Output the [X, Y] coordinate of the center of the cell containing the given text.  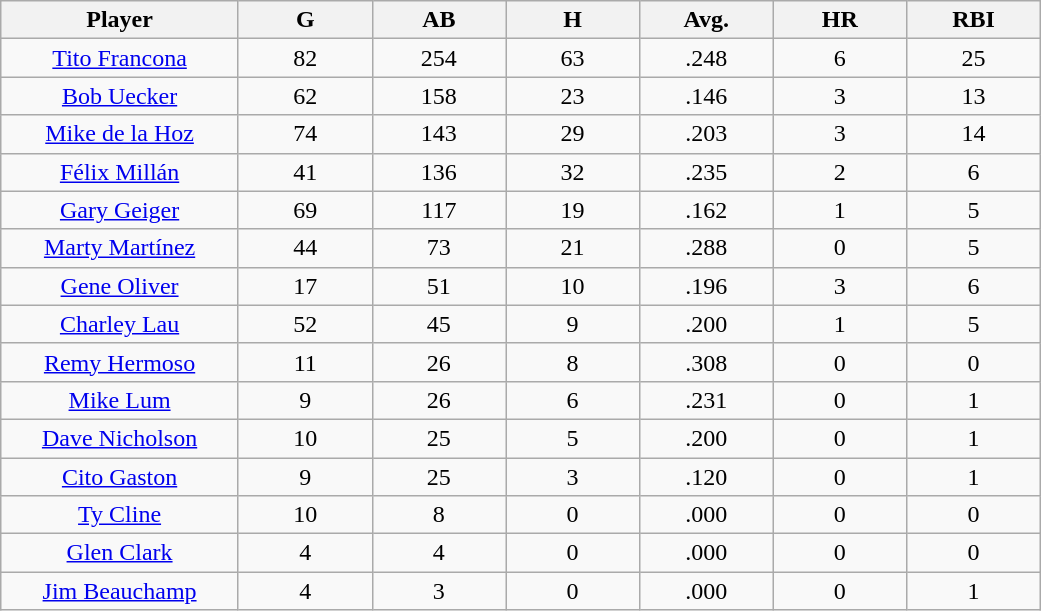
17 [305, 286]
23 [573, 96]
HR [840, 20]
.235 [706, 172]
14 [974, 134]
Glen Clark [120, 553]
21 [573, 248]
.288 [706, 248]
117 [439, 210]
Jim Beauchamp [120, 591]
44 [305, 248]
32 [573, 172]
AB [439, 20]
136 [439, 172]
143 [439, 134]
51 [439, 286]
74 [305, 134]
52 [305, 324]
Gary Geiger [120, 210]
Remy Hermoso [120, 362]
62 [305, 96]
Dave Nicholson [120, 438]
.196 [706, 286]
2 [840, 172]
.146 [706, 96]
13 [974, 96]
.203 [706, 134]
41 [305, 172]
Bob Uecker [120, 96]
.120 [706, 477]
45 [439, 324]
Charley Lau [120, 324]
29 [573, 134]
158 [439, 96]
Tito Francona [120, 58]
69 [305, 210]
11 [305, 362]
Player [120, 20]
82 [305, 58]
19 [573, 210]
.308 [706, 362]
Ty Cline [120, 515]
.231 [706, 400]
Mike de la Hoz [120, 134]
Cito Gaston [120, 477]
Gene Oliver [120, 286]
63 [573, 58]
.248 [706, 58]
73 [439, 248]
Avg. [706, 20]
254 [439, 58]
.162 [706, 210]
Félix Millán [120, 172]
G [305, 20]
Marty Martínez [120, 248]
RBI [974, 20]
Mike Lum [120, 400]
H [573, 20]
